Capture the cell that displays the provided text and extract its [X, Y] central coordinate. 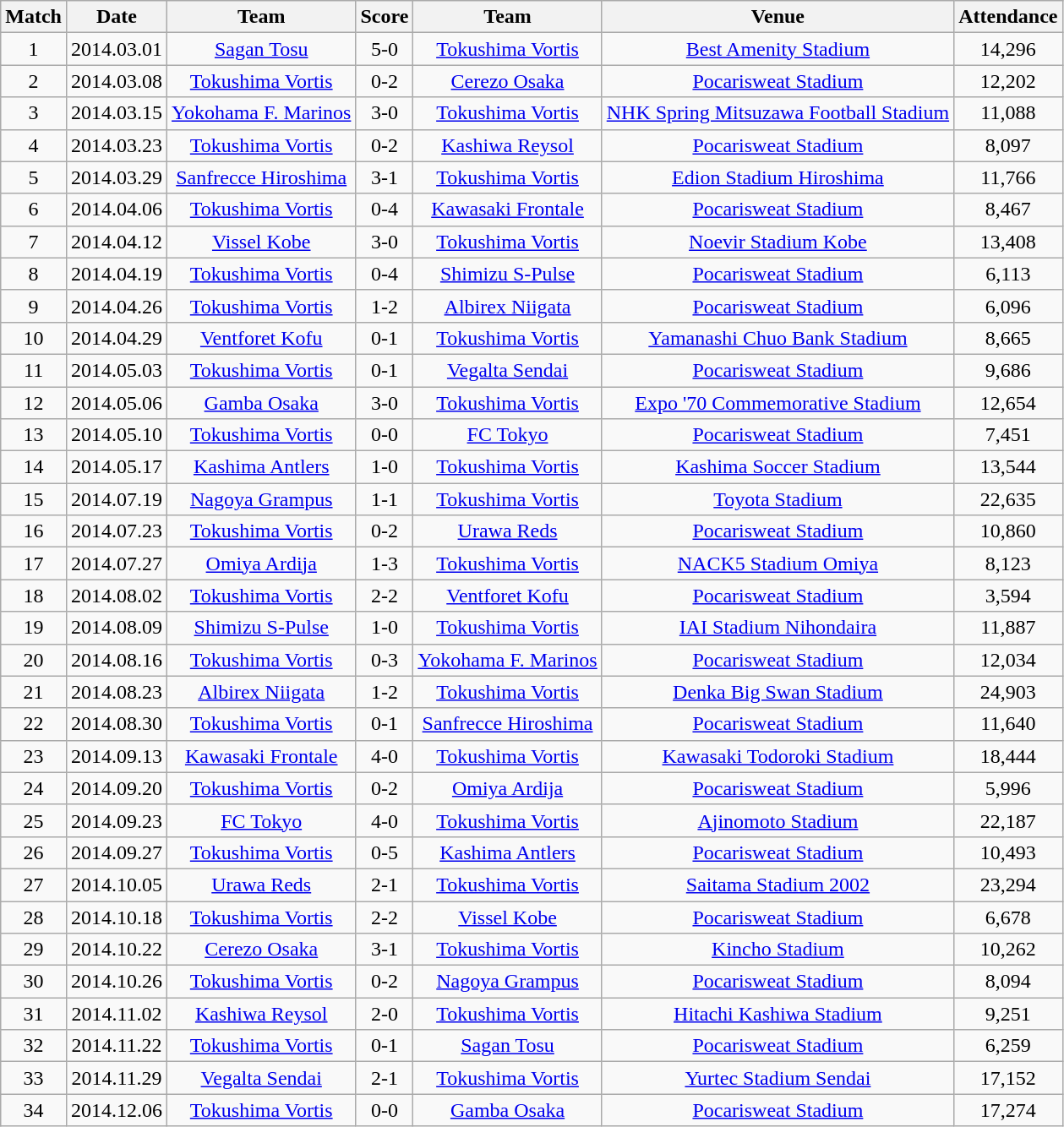
0-5 [385, 852]
11,640 [1008, 724]
Score [385, 17]
Noevir Stadium Kobe [778, 242]
7 [34, 242]
Yamanashi Chuo Bank Stadium [778, 338]
20 [34, 660]
24 [34, 788]
2014.11.29 [117, 1078]
6 [34, 210]
2014.05.06 [117, 403]
10,860 [1008, 531]
6,259 [1008, 1046]
9 [34, 306]
2014.03.08 [117, 81]
12,034 [1008, 660]
0-3 [385, 660]
2014.10.18 [117, 917]
2014.09.13 [117, 756]
13,408 [1008, 242]
23 [34, 756]
Hitachi Kashiwa Stadium [778, 1014]
2014.04.06 [117, 210]
14 [34, 467]
5-0 [385, 49]
2014.05.03 [117, 370]
2014.10.05 [117, 885]
2014.08.02 [117, 596]
22 [34, 724]
2014.03.29 [117, 177]
16 [34, 531]
14,296 [1008, 49]
2014.09.20 [117, 788]
Venue [778, 17]
18,444 [1008, 756]
Attendance [1008, 17]
2014.07.27 [117, 563]
2 [34, 81]
NHK Spring Mitsuzawa Football Stadium [778, 113]
22,635 [1008, 499]
12 [34, 403]
NACK5 Stadium Omiya [778, 563]
19 [34, 628]
2014.08.16 [117, 660]
2014.07.19 [117, 499]
6,678 [1008, 917]
12,654 [1008, 403]
8 [34, 274]
8,467 [1008, 210]
2014.04.19 [117, 274]
34 [34, 1110]
Kincho Stadium [778, 950]
10,262 [1008, 950]
21 [34, 692]
Kawasaki Todoroki Stadium [778, 756]
12,202 [1008, 81]
2014.04.29 [117, 338]
28 [34, 917]
Edion Stadium Hiroshima [778, 177]
24,903 [1008, 692]
2014.11.22 [117, 1046]
15 [34, 499]
2014.03.15 [117, 113]
2014.04.12 [117, 242]
25 [34, 820]
Toyota Stadium [778, 499]
2014.11.02 [117, 1014]
2014.09.27 [117, 852]
29 [34, 950]
Date [117, 17]
13,544 [1008, 467]
2014.10.22 [117, 950]
5,996 [1008, 788]
2014.08.09 [117, 628]
2014.12.06 [117, 1110]
22,187 [1008, 820]
6,113 [1008, 274]
26 [34, 852]
10 [34, 338]
5 [34, 177]
7,451 [1008, 435]
13 [34, 435]
1-3 [385, 563]
31 [34, 1014]
Saitama Stadium 2002 [778, 885]
30 [34, 982]
2014.03.23 [117, 145]
Ajinomoto Stadium [778, 820]
17,274 [1008, 1110]
17 [34, 563]
Kashima Soccer Stadium [778, 467]
2014.05.10 [117, 435]
2014.08.30 [117, 724]
2014.04.26 [117, 306]
23,294 [1008, 885]
Yurtec Stadium Sendai [778, 1078]
Best Amenity Stadium [778, 49]
3,594 [1008, 596]
8,094 [1008, 982]
18 [34, 596]
Expo '70 Commemorative Stadium [778, 403]
1-1 [385, 499]
8,665 [1008, 338]
2014.10.26 [117, 982]
2-0 [385, 1014]
4 [34, 145]
8,097 [1008, 145]
9,251 [1008, 1014]
32 [34, 1046]
Denka Big Swan Stadium [778, 692]
2014.08.23 [117, 692]
11,887 [1008, 628]
10,493 [1008, 852]
33 [34, 1078]
Match [34, 17]
11,088 [1008, 113]
8,123 [1008, 563]
IAI Stadium Nihondaira [778, 628]
1 [34, 49]
6,096 [1008, 306]
3 [34, 113]
2014.07.23 [117, 531]
2014.03.01 [117, 49]
17,152 [1008, 1078]
27 [34, 885]
2014.09.23 [117, 820]
11,766 [1008, 177]
11 [34, 370]
9,686 [1008, 370]
2014.05.17 [117, 467]
